Search for the cell housing the specified text and yield its [x, y] center coordinate. 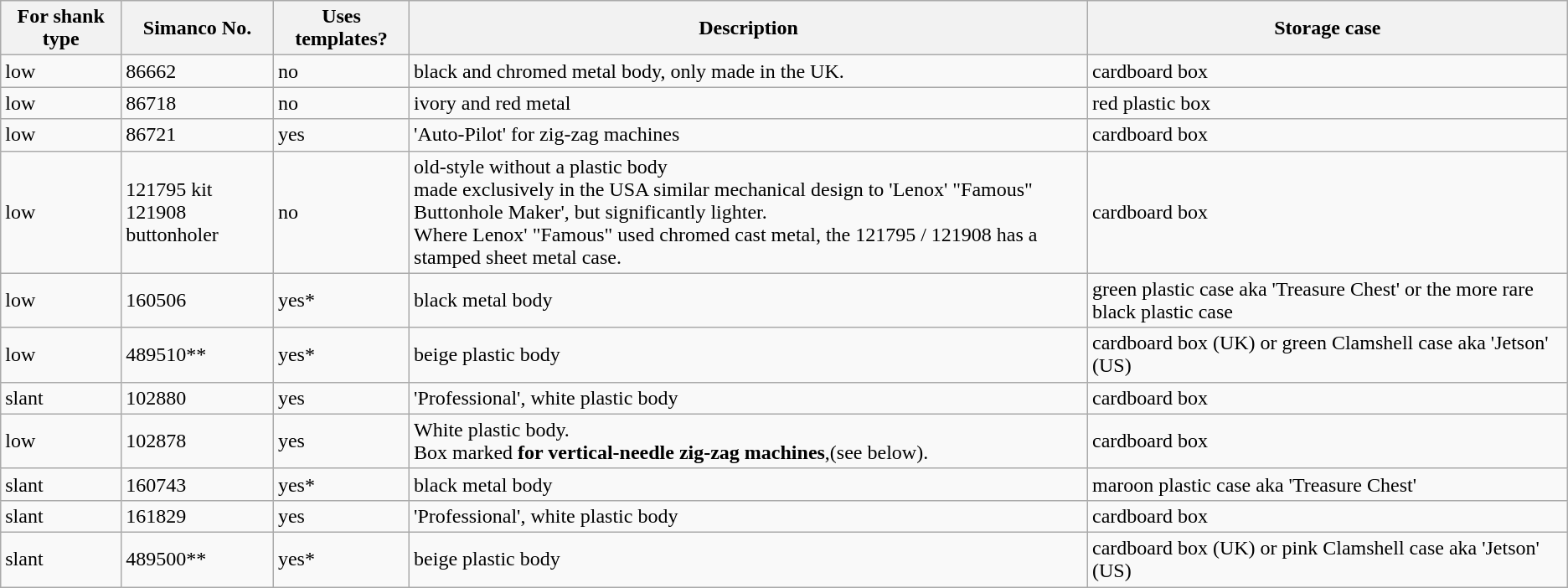
black and chromed metal body, only made in the UK. [749, 71]
maroon plastic case aka 'Treasure Chest' [1327, 484]
102878 [198, 441]
86721 [198, 135]
86662 [198, 71]
'Auto-Pilot' for zig-zag machines [749, 135]
121795 kit121908 buttonholer [198, 212]
489500** [198, 560]
Storage case [1327, 28]
Uses templates? [341, 28]
160743 [198, 484]
cardboard box (UK) or pink Clamshell case aka 'Jetson' (US) [1327, 560]
White plastic body.Box marked for vertical-needle zig-zag machines,(see below). [749, 441]
For shank type [61, 28]
ivory and red metal [749, 103]
160506 [198, 300]
green plastic case aka 'Treasure Chest' or the more rare black plastic case [1327, 300]
161829 [198, 516]
489510** [198, 355]
cardboard box (UK) or green Clamshell case aka 'Jetson' (US) [1327, 355]
Simanco No. [198, 28]
red plastic box [1327, 103]
102880 [198, 398]
86718 [198, 103]
Description [749, 28]
